Pinpoint the cell where the given text exists, returning its (x, y) midpoint coordinate. 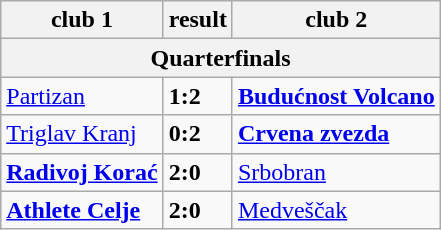
Triglav Kranj (82, 134)
0:2 (198, 134)
Partizan (82, 96)
Medveščak (336, 210)
club 1 (82, 20)
Radivoj Korać (82, 172)
Crvena zvezda (336, 134)
Athlete Celje (82, 210)
Budućnost Volcano (336, 96)
result (198, 20)
club 2 (336, 20)
Quarterfinals (220, 58)
1:2 (198, 96)
Srbobran (336, 172)
